Provide the [X, Y] coordinate of the cell's center where the given text is located.  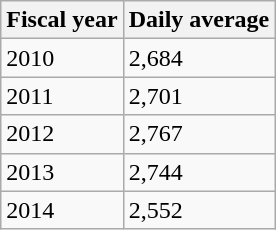
2,684 [199, 58]
2011 [62, 96]
2010 [62, 58]
2013 [62, 172]
2,767 [199, 134]
2,744 [199, 172]
2,552 [199, 210]
2,701 [199, 96]
Fiscal year [62, 20]
2014 [62, 210]
2012 [62, 134]
Daily average [199, 20]
